Return (X, Y) of the center of cell containing provided text 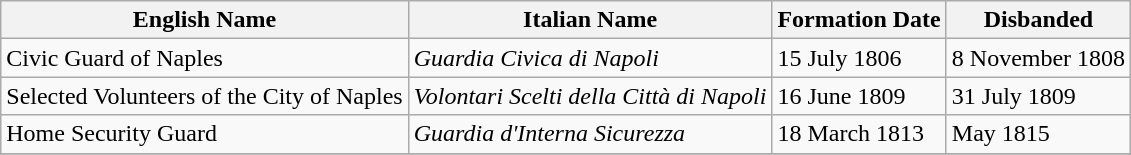
15 July 1806 (859, 58)
31 July 1809 (1038, 96)
English Name (204, 20)
Guardia d'Interna Sicurezza (590, 134)
Formation Date (859, 20)
Selected Volunteers of the City of Naples (204, 96)
Disbanded (1038, 20)
Guardia Civica di Napoli (590, 58)
May 1815 (1038, 134)
Italian Name (590, 20)
Volontari Scelti della Città di Napoli (590, 96)
16 June 1809 (859, 96)
Civic Guard of Naples (204, 58)
Home Security Guard (204, 134)
18 March 1813 (859, 134)
8 November 1808 (1038, 58)
